Return (x, y) of the center of cell containing provided text 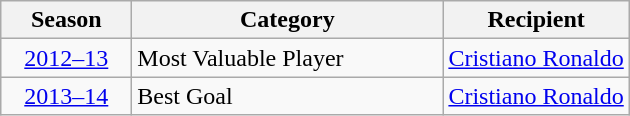
2013–14 (66, 96)
Best Goal (288, 96)
Most Valuable Player (288, 58)
2012–13 (66, 58)
Season (66, 20)
Recipient (536, 20)
Category (288, 20)
